Pinpoint the cell where the given text exists, returning its (x, y) midpoint coordinate. 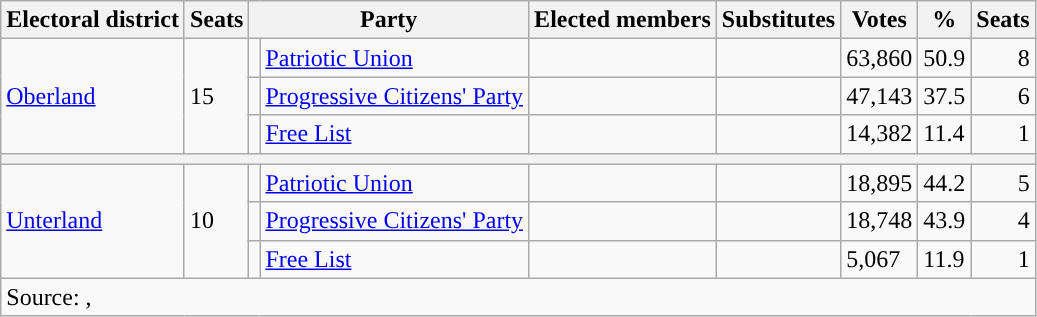
6 (1003, 96)
47,143 (880, 96)
% (944, 20)
63,860 (880, 58)
15 (216, 96)
10 (216, 221)
8 (1003, 58)
44.2 (944, 183)
43.9 (944, 221)
18,748 (880, 221)
5 (1003, 183)
5,067 (880, 259)
Party (389, 20)
Oberland (93, 96)
50.9 (944, 58)
11.9 (944, 259)
Source: , (518, 297)
Unterland (93, 221)
4 (1003, 221)
Electoral district (93, 20)
11.4 (944, 134)
Elected members (623, 20)
Substitutes (778, 20)
18,895 (880, 183)
37.5 (944, 96)
14,382 (880, 134)
Votes (880, 20)
